Locate the cell with the specified text and output its (x, y) center coordinate. 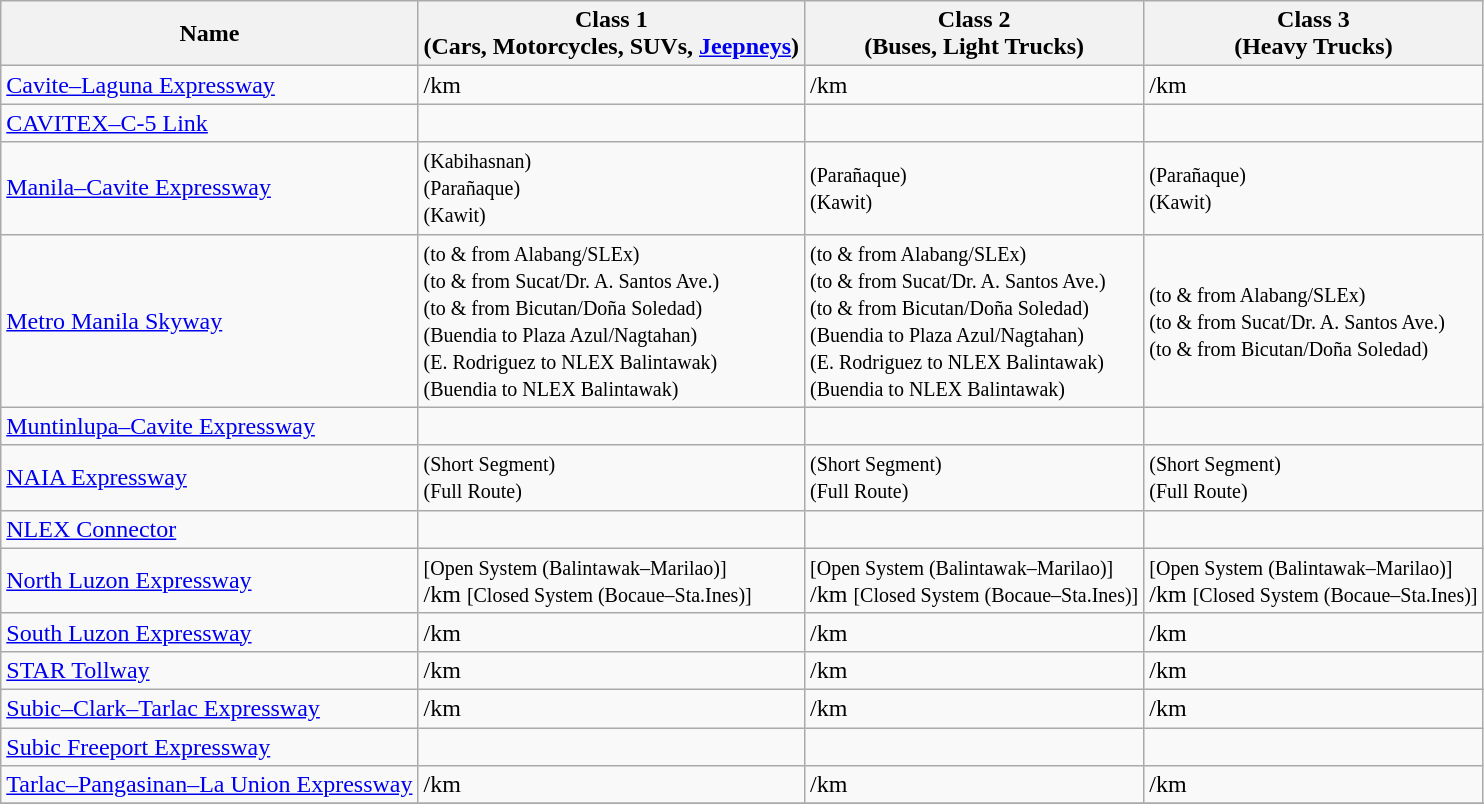
Class 1(Cars, Motorcycles, SUVs, Jeepneys) (612, 34)
Muntinlupa–Cavite Expressway (210, 426)
STAR Tollway (210, 670)
South Luzon Expressway (210, 632)
NAIA Expressway (210, 478)
Name (210, 34)
Metro Manila Skyway (210, 320)
Subic Freeport Expressway (210, 747)
(Kabihasnan) (Parañaque) (Kawit) (612, 188)
NLEX Connector (210, 529)
Tarlac–Pangasinan–La Union Expressway (210, 785)
(to & from Alabang/SLEx) (to & from Sucat/Dr. A. Santos Ave.) (to & from Bicutan/Doña Soledad) (1314, 320)
Class 3(Heavy Trucks) (1314, 34)
CAVITEX–C-5 Link (210, 123)
Class 2(Buses, Light Trucks) (974, 34)
Cavite–Laguna Expressway (210, 85)
North Luzon Expressway (210, 580)
Manila–Cavite Expressway (210, 188)
Subic–Clark–Tarlac Expressway (210, 708)
